Output the [x, y] coordinate of the center of the cell containing the given text.  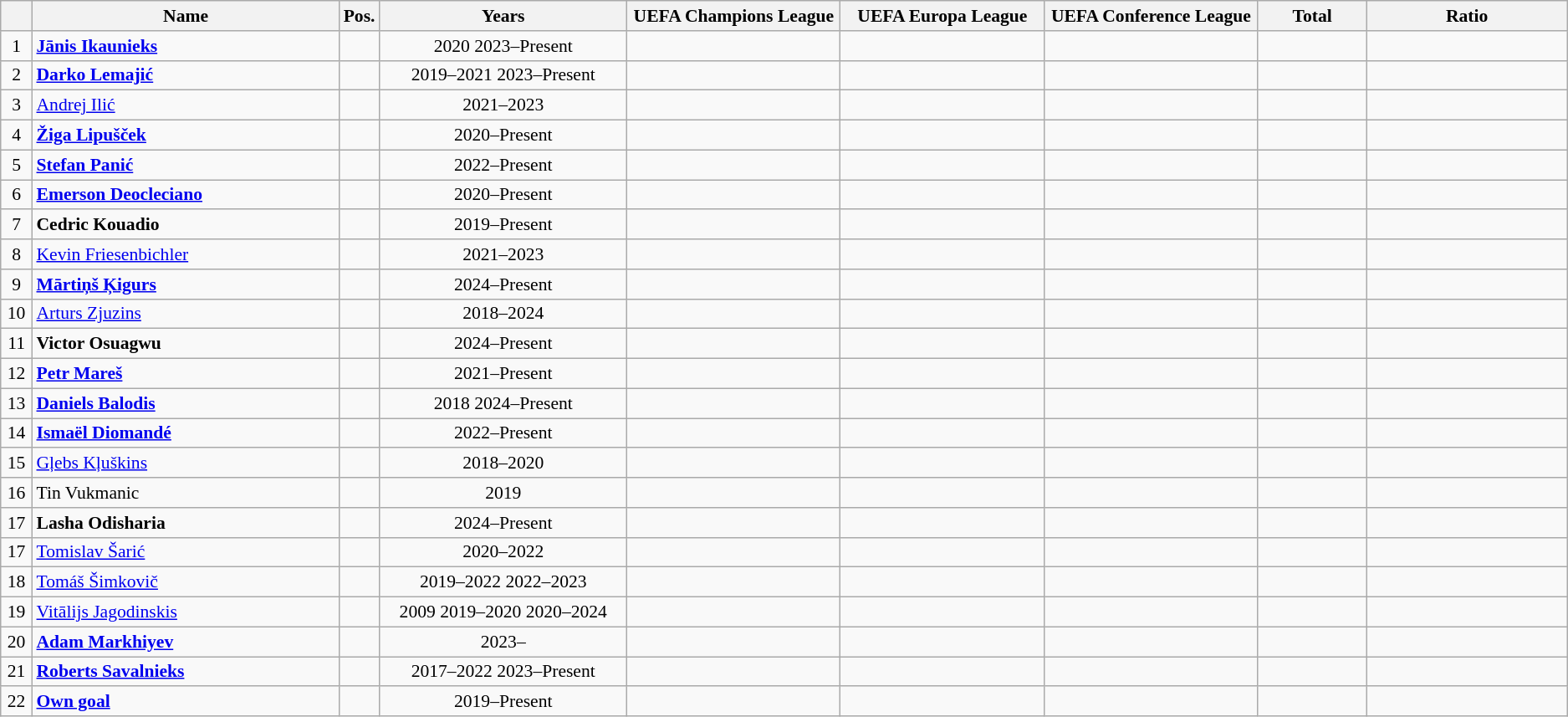
2019 [503, 493]
22 [17, 702]
16 [17, 493]
12 [17, 374]
Jānis Ikaunieks [186, 46]
8 [17, 254]
9 [17, 284]
4 [17, 136]
2021–Present [503, 374]
2018–2020 [503, 463]
13 [17, 403]
Pos. [360, 16]
Victor Osuagwu [186, 344]
Žiga Lipušček [186, 136]
Ratio [1467, 16]
18 [17, 582]
Tomáš Šimkovič [186, 582]
2019–2022 2022–2023 [503, 582]
6 [17, 195]
2 [17, 75]
Total [1313, 16]
Cedric Kouadio [186, 225]
2023– [503, 642]
Andrej Ilić [186, 105]
Emerson Deocleciano [186, 195]
UEFA Conference League [1151, 16]
10 [17, 314]
Tin Vukmanic [186, 493]
21 [17, 672]
Roberts Savalnieks [186, 672]
Arturs Zjuzins [186, 314]
Petr Mareš [186, 374]
2018–2024 [503, 314]
5 [17, 165]
Tomislav Šarić [186, 552]
Years [503, 16]
20 [17, 642]
Lasha Odisharia [186, 523]
1 [17, 46]
15 [17, 463]
2018 2024–Present [503, 403]
2009 2019–2020 2020–2024 [503, 612]
3 [17, 105]
7 [17, 225]
Name [186, 16]
Adam Markhiyev [186, 642]
Stefan Panić [186, 165]
Gļebs Kļuškins [186, 463]
Daniels Balodis [186, 403]
Kevin Friesenbichler [186, 254]
Own goal [186, 702]
UEFA Champions League [734, 16]
11 [17, 344]
2019–2021 2023–Present [503, 75]
14 [17, 433]
2020–2022 [503, 552]
2020 2023–Present [503, 46]
19 [17, 612]
2017–2022 2023–Present [503, 672]
UEFA Europa League [942, 16]
Darko Lemajić [186, 75]
Vitālijs Jagodinskis [186, 612]
Ismaël Diomandé [186, 433]
Mārtiņš Ķigurs [186, 284]
